Output the [x, y] coordinate of the center of the cell containing the given text.  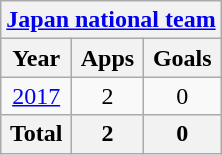
2017 [36, 96]
Japan national team [111, 20]
Total [36, 134]
Year [36, 58]
Apps [108, 58]
Goals [182, 58]
